Determine the [x, y] coordinate at the center of the cell enclosing the given text.  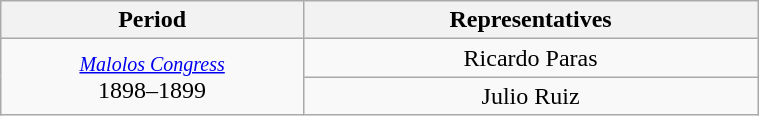
Period [152, 20]
Malolos Congress1898–1899 [152, 77]
Julio Ruiz [530, 96]
Ricardo Paras [530, 58]
Representatives [530, 20]
